Determine the (x, y) coordinate at the center of the cell enclosing the given text.  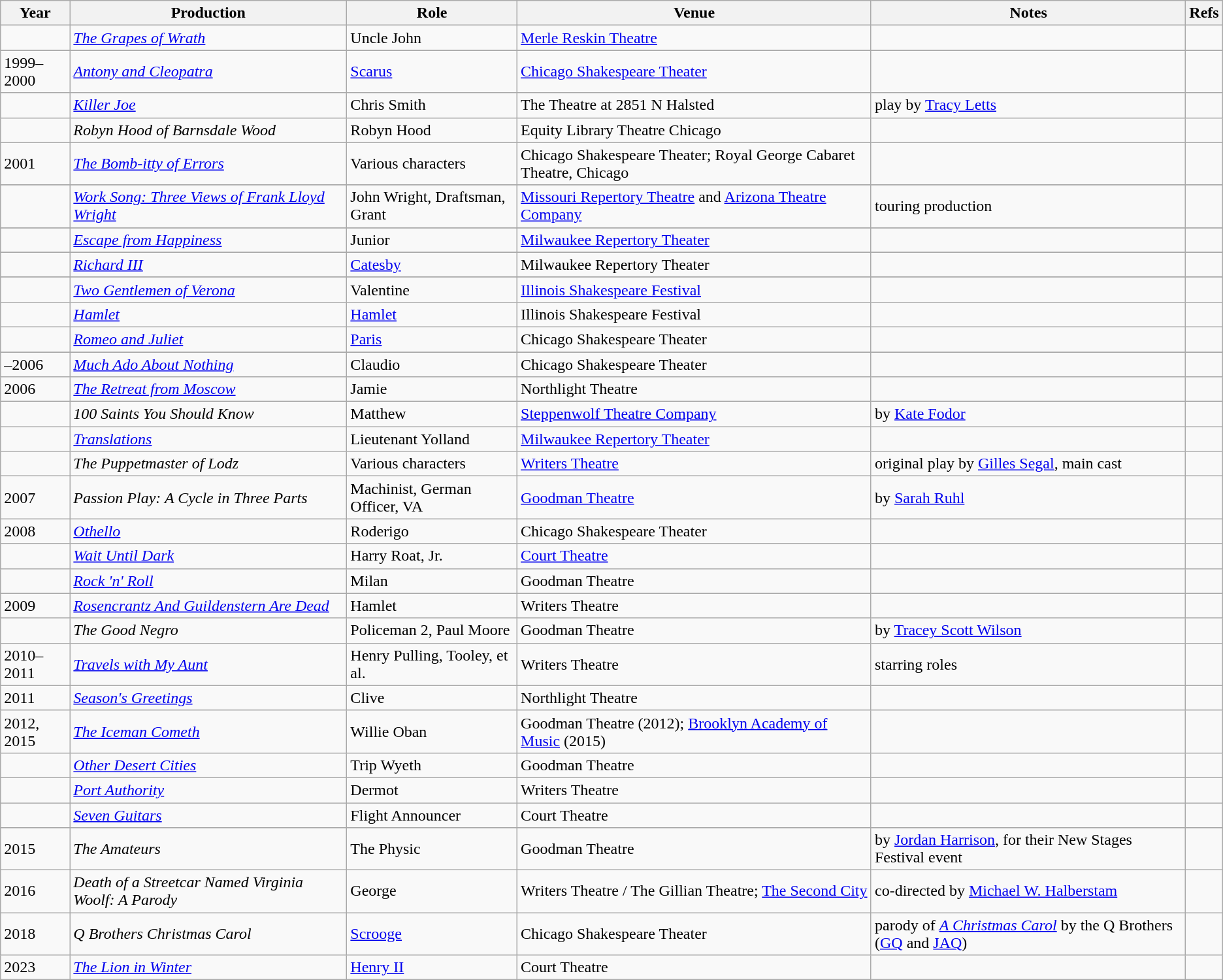
Port Authority (208, 790)
Romeo and Juliet (208, 339)
Othello (208, 531)
Matthew (432, 414)
Translations (208, 439)
Equity Library Theatre Chicago (694, 130)
The Lion in Winter (208, 968)
2023 (35, 968)
Valentine (432, 289)
Jamie (432, 389)
Flight Announcer (432, 815)
The Amateurs (208, 849)
Machinist, German Officer, VA (432, 498)
Seven Guitars (208, 815)
Roderigo (432, 531)
Death of a Streetcar Named Virginia Woolf: A Parody (208, 891)
by Tracey Scott Wilson (1028, 630)
The Grapes of Wrath (208, 38)
George (432, 891)
Two Gentlemen of Verona (208, 289)
2008 (35, 531)
2006 (35, 389)
The Puppetmaster of Lodz (208, 464)
Wait Until Dark (208, 556)
2016 (35, 891)
Richard III (208, 265)
Junior (432, 240)
Policeman 2, Paul Moore (432, 630)
Lieutenant Yolland (432, 439)
Scrooge (432, 934)
Role (432, 13)
The Bomb-itty of Errors (208, 163)
Rosencrantz And Guildenstern Are Dead (208, 606)
–2006 (35, 364)
John Wright, Draftsman, Grant (432, 206)
The Iceman Cometh (208, 732)
Much Ado About Nothing (208, 364)
1999–2000 (35, 72)
100 Saints You Should Know (208, 414)
Other Desert Cities (208, 765)
Travels with My Aunt (208, 664)
Willie Oban (432, 732)
Clive (432, 698)
Dermot (432, 790)
original play by Gilles Segal, main cast (1028, 464)
Henry Pulling, Tooley, et al. (432, 664)
2012, 2015 (35, 732)
Season's Greetings (208, 698)
Trip Wyeth (432, 765)
Year (35, 13)
by Sarah Ruhl (1028, 498)
Missouri Repertory Theatre and Arizona Theatre Company (694, 206)
touring production (1028, 206)
parody of A Christmas Carol by the Q Brothers (GQ and JAQ) (1028, 934)
Robyn Hood of Barnsdale Wood (208, 130)
Refs (1204, 13)
Production (208, 13)
Escape from Happiness (208, 240)
Harry Roat, Jr. (432, 556)
2009 (35, 606)
Antony and Cleopatra (208, 72)
Catesby (432, 265)
2018 (35, 934)
Rock 'n' Roll (208, 581)
Q Brothers Christmas Carol (208, 934)
2015 (35, 849)
Paris (432, 339)
Chris Smith (432, 105)
Uncle John (432, 38)
Killer Joe (208, 105)
Henry II (432, 968)
2011 (35, 698)
Robyn Hood (432, 130)
Merle Reskin Theatre (694, 38)
Chicago Shakespeare Theater; Royal George Cabaret Theatre, Chicago (694, 163)
Venue (694, 13)
The Theatre at 2851 N Halsted (694, 105)
Work Song: Three Views of Frank Lloyd Wright (208, 206)
starring roles (1028, 664)
by Jordan Harrison, for their New Stages Festival event (1028, 849)
Passion Play: A Cycle in Three Parts (208, 498)
2007 (35, 498)
co-directed by Michael W. Halberstam (1028, 891)
Milan (432, 581)
2001 (35, 163)
by Kate Fodor (1028, 414)
Notes (1028, 13)
The Retreat from Moscow (208, 389)
2010–2011 (35, 664)
play by Tracy Letts (1028, 105)
Steppenwolf Theatre Company (694, 414)
Claudio (432, 364)
Goodman Theatre (2012); Brooklyn Academy of Music (2015) (694, 732)
Scarus (432, 72)
The Good Negro (208, 630)
The Physic (432, 849)
Writers Theatre / The Gillian Theatre; The Second City (694, 891)
